Pinpoint the cell where the given text exists, returning its [x, y] midpoint coordinate. 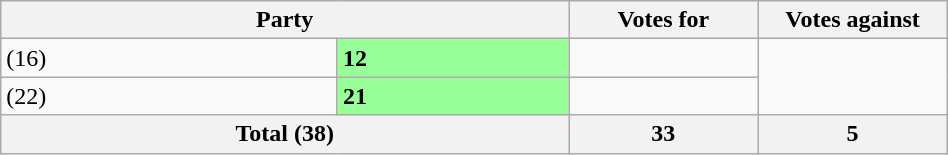
Total (38) [285, 134]
21 [452, 96]
Votes for [664, 20]
(16) [170, 58]
12 [452, 58]
(22) [170, 96]
5 [852, 134]
33 [664, 134]
Votes against [852, 20]
Party [285, 20]
